Locate the cell with the specified text and output its [x, y] center coordinate. 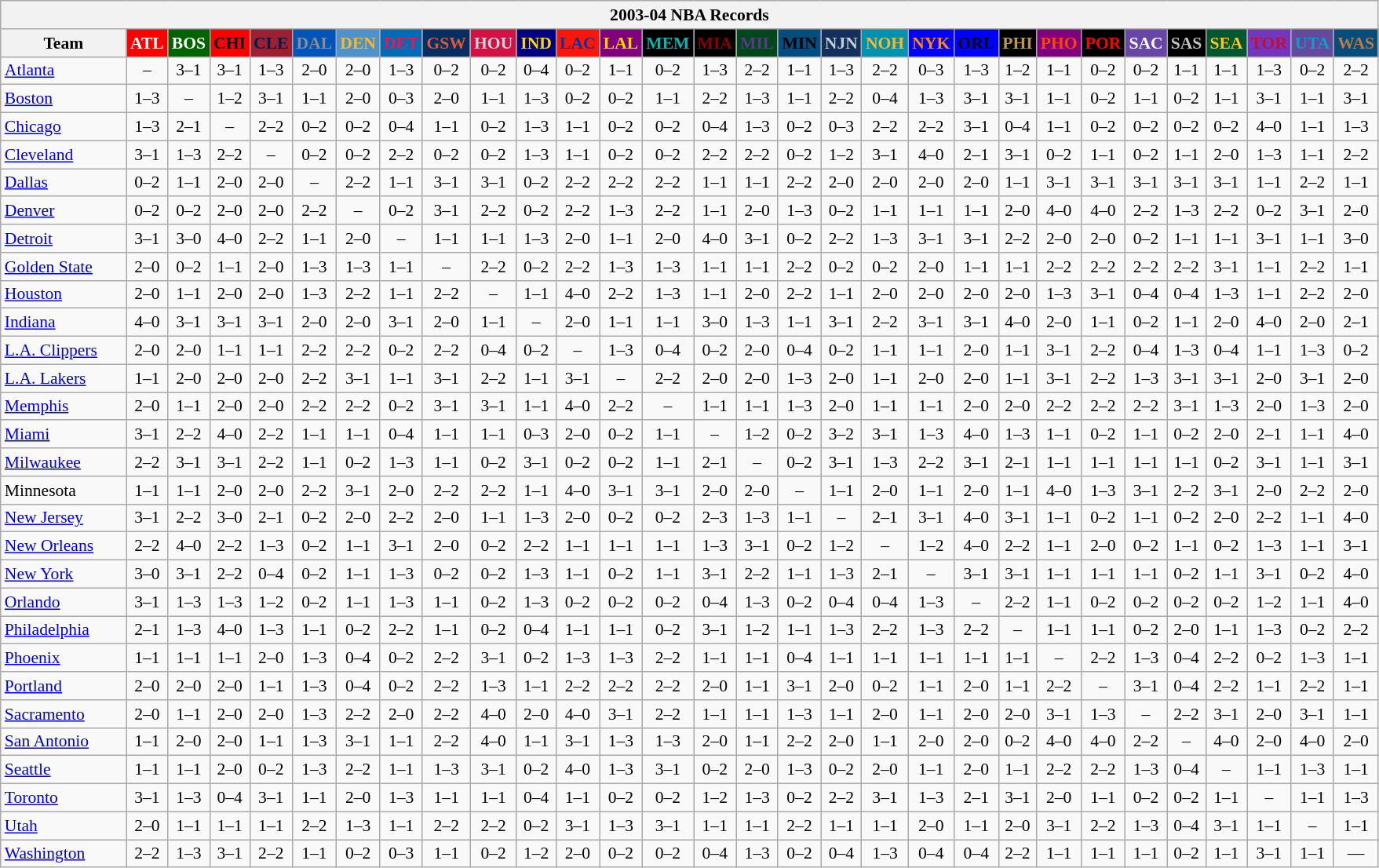
DAL [315, 43]
Sacramento [64, 714]
DEN [358, 43]
SEA [1226, 43]
Seattle [64, 770]
MIN [799, 43]
MIL [757, 43]
Orlando [64, 602]
BOS [188, 43]
ATL [148, 43]
WAS [1356, 43]
Atlanta [64, 71]
Memphis [64, 407]
Philadelphia [64, 630]
UTA [1312, 43]
Washington [64, 854]
NJN [841, 43]
DET [402, 43]
Houston [64, 294]
MIA [715, 43]
Denver [64, 211]
Portland [64, 686]
PHO [1060, 43]
MEM [667, 43]
— [1356, 854]
ORL [976, 43]
CHI [229, 43]
POR [1104, 43]
SAS [1187, 43]
L.A. Lakers [64, 378]
LAC [578, 43]
San Antonio [64, 742]
New York [64, 574]
New Jersey [64, 518]
Utah [64, 826]
Golden State [64, 267]
2003-04 NBA Records [689, 15]
HOU [493, 43]
L.A. Clippers [64, 351]
Indiana [64, 323]
3–2 [841, 435]
Miami [64, 435]
Phoenix [64, 658]
2–3 [715, 518]
Detroit [64, 239]
CLE [272, 43]
Dallas [64, 183]
IND [536, 43]
PHI [1017, 43]
New Orleans [64, 546]
Minnesota [64, 491]
NOH [885, 43]
Team [64, 43]
SAC [1146, 43]
Boston [64, 99]
GSW [446, 43]
Cleveland [64, 155]
LAL [622, 43]
Chicago [64, 127]
Milwaukee [64, 462]
NYK [931, 43]
Toronto [64, 798]
TOR [1270, 43]
